Output the [x, y] coordinate of the center of the cell containing the given text.  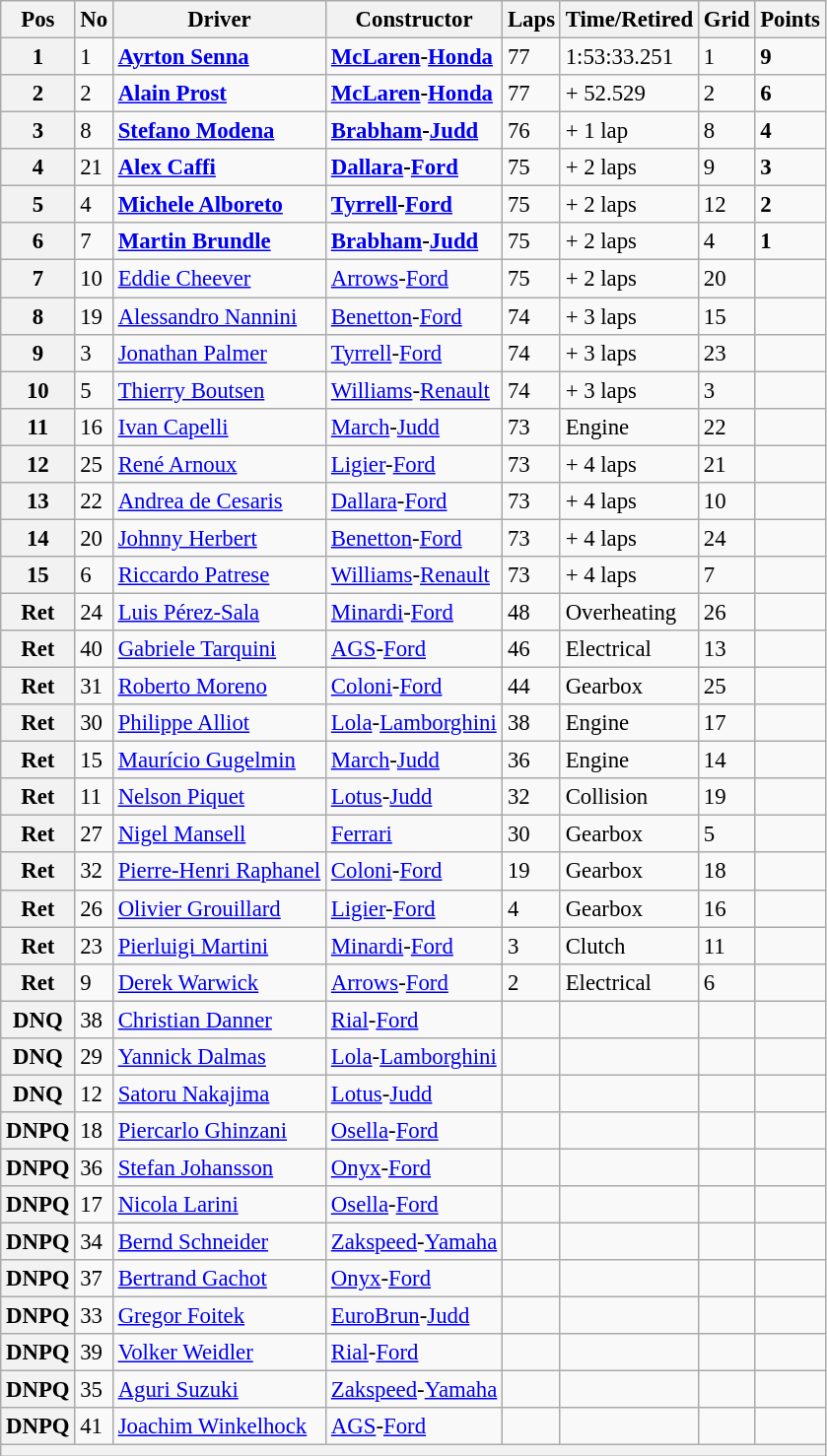
EuroBrun-Judd [414, 1316]
39 [94, 1353]
Driver [219, 20]
Johnny Herbert [219, 538]
Jonathan Palmer [219, 353]
Riccardo Patrese [219, 575]
Derek Warwick [219, 982]
Ferrari [414, 834]
+ 1 lap [629, 131]
Alex Caffi [219, 167]
Points [791, 20]
Laps [532, 20]
Overheating [629, 612]
Stefan Johansson [219, 1167]
Maurício Gugelmin [219, 761]
Piercarlo Ghinzani [219, 1131]
Ivan Capelli [219, 427]
35 [94, 1390]
Michele Alboreto [219, 205]
Clutch [629, 946]
No [94, 20]
31 [94, 687]
29 [94, 1057]
Satoru Nakajima [219, 1093]
Alain Prost [219, 94]
Gregor Foitek [219, 1316]
Constructor [414, 20]
48 [532, 612]
34 [94, 1242]
33 [94, 1316]
Philippe Alliot [219, 723]
Aguri Suzuki [219, 1390]
Olivier Grouillard [219, 908]
René Arnoux [219, 464]
Joachim Winkelhock [219, 1427]
Bernd Schneider [219, 1242]
Martin Brundle [219, 241]
Bertrand Gachot [219, 1279]
1:53:33.251 [629, 57]
Grid [725, 20]
Nelson Piquet [219, 797]
Luis Pérez-Sala [219, 612]
Stefano Modena [219, 131]
40 [94, 649]
Eddie Cheever [219, 279]
37 [94, 1279]
Collision [629, 797]
Time/Retired [629, 20]
27 [94, 834]
Christian Danner [219, 1020]
44 [532, 687]
76 [532, 131]
Nigel Mansell [219, 834]
46 [532, 649]
41 [94, 1427]
Roberto Moreno [219, 687]
Nicola Larini [219, 1205]
+ 52.529 [629, 94]
Yannick Dalmas [219, 1057]
Andrea de Cesaris [219, 501]
Pierre-Henri Raphanel [219, 872]
Alessandro Nannini [219, 316]
Volker Weidler [219, 1353]
Pierluigi Martini [219, 946]
Gabriele Tarquini [219, 649]
Thierry Boutsen [219, 390]
Pos [37, 20]
Ayrton Senna [219, 57]
